Detect which cell encompasses the target text, then output its (X, Y) center coordinate. 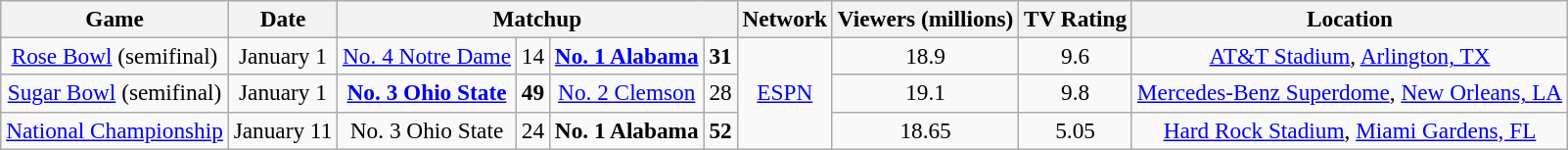
Date (282, 19)
Game (115, 19)
Network (785, 19)
52 (720, 130)
49 (532, 93)
Location (1349, 19)
National Championship (115, 130)
No. 4 Notre Dame (427, 56)
28 (720, 93)
AT&T Stadium, Arlington, TX (1349, 56)
31 (720, 56)
18.9 (925, 56)
ESPN (785, 92)
18.65 (925, 130)
Sugar Bowl (semifinal) (115, 93)
9.6 (1076, 56)
TV Rating (1076, 19)
19.1 (925, 93)
5.05 (1076, 130)
9.8 (1076, 93)
14 (532, 56)
24 (532, 130)
Mercedes-Benz Superdome, New Orleans, LA (1349, 93)
January 11 (282, 130)
Viewers (millions) (925, 19)
Matchup (537, 19)
No. 2 Clemson (626, 93)
Hard Rock Stadium, Miami Gardens, FL (1349, 130)
Rose Bowl (semifinal) (115, 56)
